Find where the given text appears and provide that cell's center as (X, Y) coordinate. 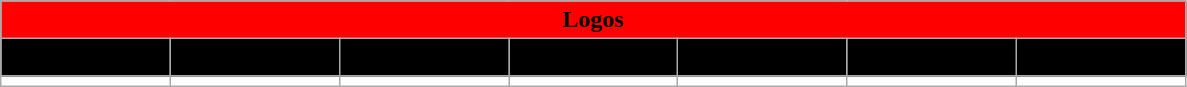
1934 (254, 57)
Logos (594, 20)
2019–... (1100, 57)
1934–1988 (424, 57)
1997–2001 (762, 57)
1989–1996 (594, 57)
1924–1934 (86, 57)
2002–2018 (932, 57)
